Pinpoint the cell where the given text exists, returning its (X, Y) midpoint coordinate. 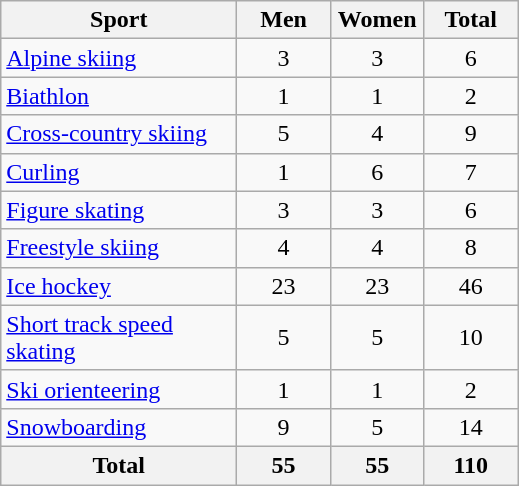
10 (471, 338)
Snowboarding (119, 427)
Biathlon (119, 96)
14 (471, 427)
Ice hockey (119, 286)
7 (471, 172)
Cross-country skiing (119, 134)
Men (284, 20)
8 (471, 248)
46 (471, 286)
Women (377, 20)
Ski orienteering (119, 389)
Curling (119, 172)
Sport (119, 20)
110 (471, 465)
Figure skating (119, 210)
Freestyle skiing (119, 248)
Short track speed skating (119, 338)
Alpine skiing (119, 58)
